Find where the given text appears and provide that cell's center as [x, y] coordinate. 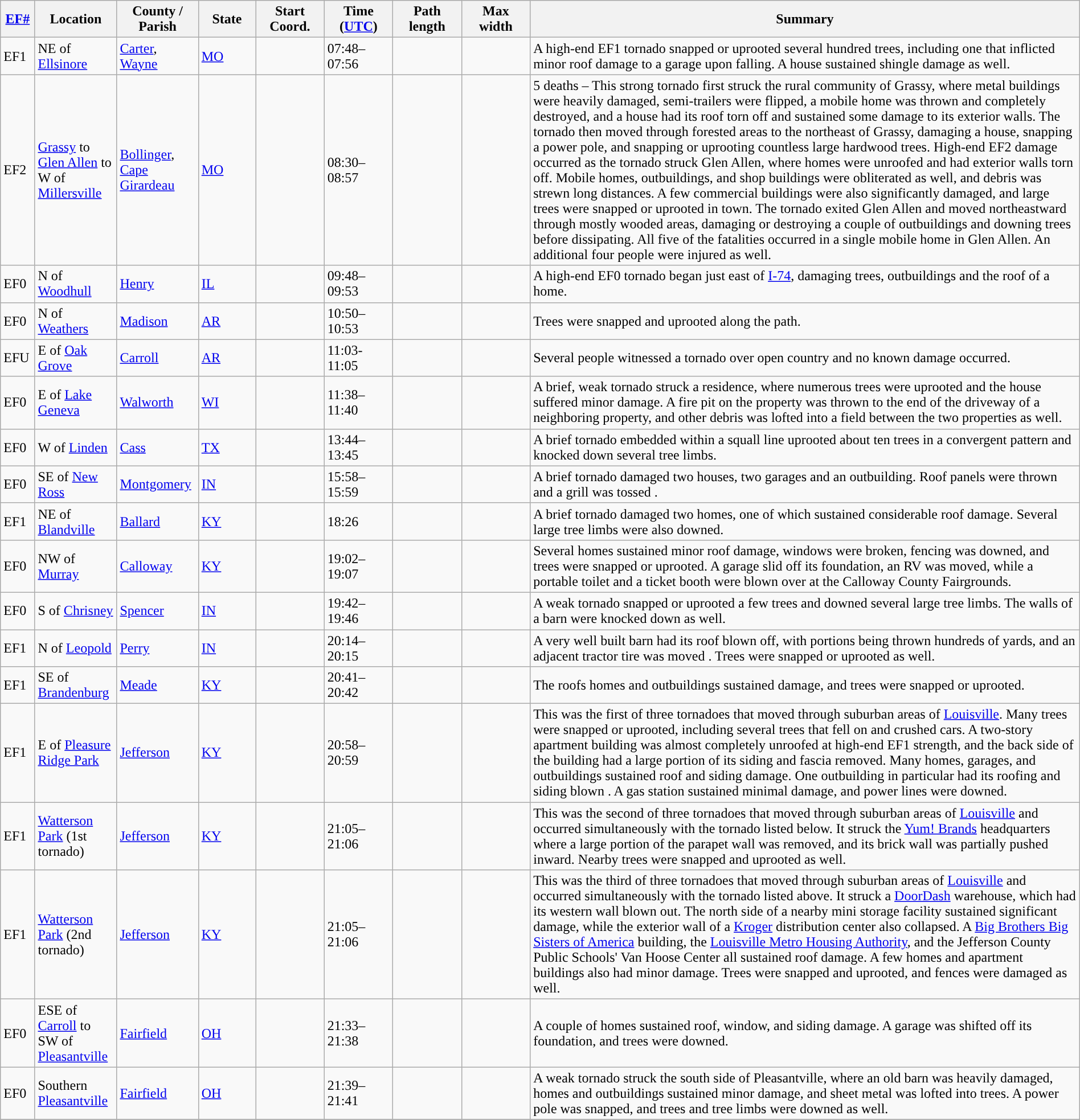
A brief tornado damaged two houses, two garages and an outbuilding. Roof panels were thrown and a grill was tossed . [805, 484]
Grassy to Glen Allen to W of Millersville [76, 170]
08:30–08:57 [359, 170]
S of Chrisney [76, 610]
Calloway [157, 566]
E of Lake Geneva [76, 403]
The roofs homes and outbuildings sustained damage, and trees were snapped or uprooted. [805, 686]
NE of Ellsinore [76, 56]
Carter, Wayne [157, 56]
Bollinger, Cape Girardeau [157, 170]
IL [227, 284]
County / Parish [157, 19]
EFU [18, 358]
NW of Murray [76, 566]
Spencer [157, 610]
Location [76, 19]
Trees were snapped and uprooted along the path. [805, 321]
Path length [427, 19]
Cass [157, 448]
Watterson Park (2nd tornado) [76, 935]
Perry [157, 648]
Meade [157, 686]
13:44–13:45 [359, 448]
A weak tornado snapped or uprooted a few trees and downed several large tree limbs. The walls of a barn were knocked down as well. [805, 610]
EF2 [18, 170]
Madison [157, 321]
21:33–21:38 [359, 1033]
E of Oak Grove [76, 358]
N of Leopold [76, 648]
SE of New Ross [76, 484]
10:50–10:53 [359, 321]
A brief tornado damaged two homes, one of which sustained considerable roof damage. Several large tree limbs were also downed. [805, 522]
19:02–19:07 [359, 566]
N of Woodhull [76, 284]
Carroll [157, 358]
19:42–19:46 [359, 610]
20:14–20:15 [359, 648]
A brief tornado embedded within a squall line uprooted about ten trees in a convergent pattern and knocked down several tree limbs. [805, 448]
21:39–21:41 [359, 1093]
Time (UTC) [359, 19]
Several people witnessed a tornado over open country and no known damage occurred. [805, 358]
20:41–20:42 [359, 686]
SE of Brandenburg [76, 686]
20:58–20:59 [359, 753]
TX [227, 448]
Walworth [157, 403]
NE of Blandville [76, 522]
N of Weathers [76, 321]
WI [227, 403]
15:58–15:59 [359, 484]
Ballard [157, 522]
E of Pleasure Ridge Park [76, 753]
Montgomery [157, 484]
ESE of Carroll to SW of Pleasantville [76, 1033]
W of Linden [76, 448]
Henry [157, 284]
A couple of homes sustained roof, window, and siding damage. A garage was shifted off its foundation, and trees were downed. [805, 1033]
07:48–07:56 [359, 56]
State [227, 19]
Max width [496, 19]
Watterson Park (1st tornado) [76, 836]
Southern Pleasantville [76, 1093]
Start Coord. [291, 19]
Summary [805, 19]
11:03-11:05 [359, 358]
A high-end EF0 tornado began just east of I-74, damaging trees, outbuildings and the roof of a home. [805, 284]
18:26 [359, 522]
09:48–09:53 [359, 284]
11:38–11:40 [359, 403]
EF# [18, 19]
